Provide the [x, y] coordinate of the cell's center where the given text is located.  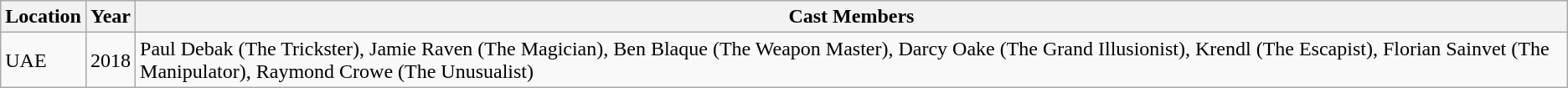
Location [44, 17]
UAE [44, 60]
2018 [111, 60]
Year [111, 17]
Cast Members [852, 17]
